Capture the cell that displays the provided text and extract its (X, Y) central coordinate. 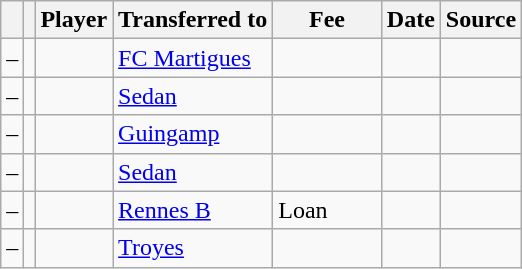
Date (410, 20)
Player (74, 20)
Fee (328, 20)
Transferred to (193, 20)
Troyes (193, 248)
Loan (328, 210)
Rennes B (193, 210)
Source (480, 20)
FC Martigues (193, 58)
Guingamp (193, 134)
